Identify which cell holds the provided text, then report its (X, Y) central coordinate. 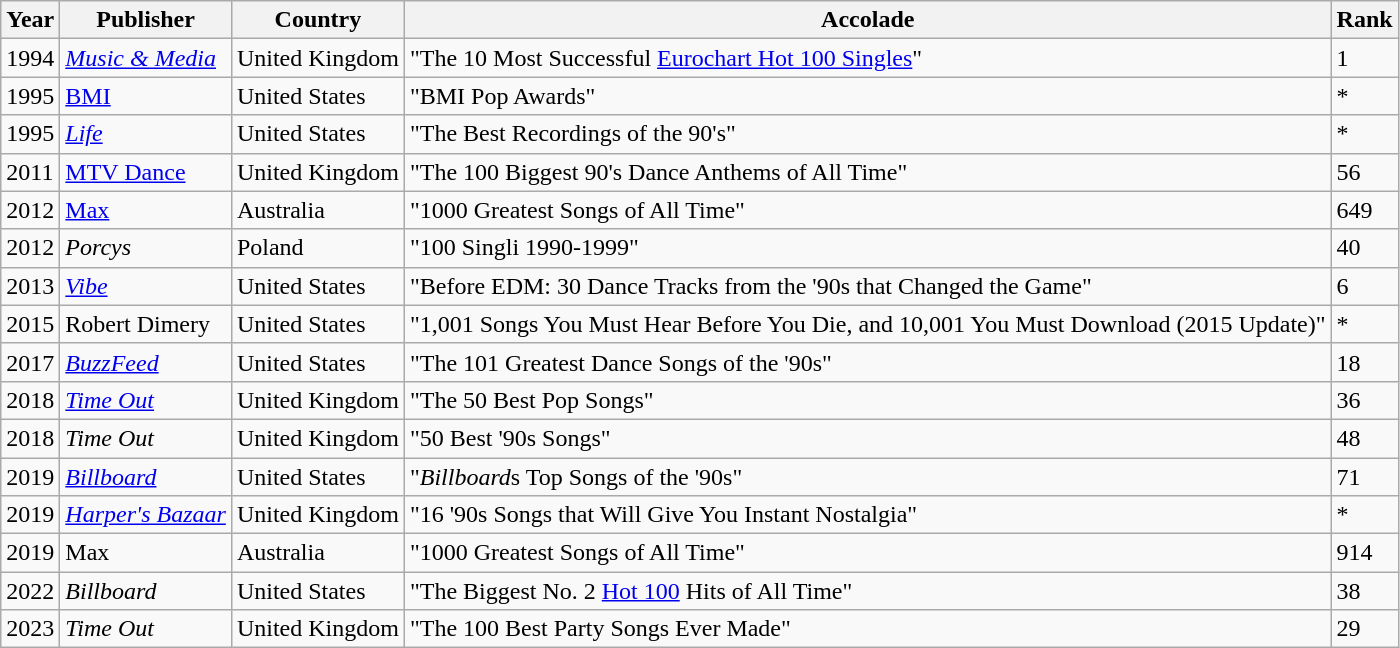
"16 '90s Songs that Will Give You Instant Nostalgia" (868, 515)
"BMI Pop Awards" (868, 96)
2023 (30, 629)
Year (30, 20)
48 (1364, 438)
Country (318, 20)
"Before EDM: 30 Dance Tracks from the '90s that Changed the Game" (868, 286)
56 (1364, 172)
BMI (146, 96)
"50 Best '90s Songs" (868, 438)
649 (1364, 210)
18 (1364, 362)
Rank (1364, 20)
BuzzFeed (146, 362)
71 (1364, 477)
"The 50 Best Pop Songs" (868, 400)
2015 (30, 324)
Music & Media (146, 58)
Poland (318, 248)
40 (1364, 248)
"The Best Recordings of the 90's" (868, 134)
2013 (30, 286)
MTV Dance (146, 172)
"1,001 Songs You Must Hear Before You Die, and 10,001 You Must Download (2015 Update)" (868, 324)
2011 (30, 172)
Publisher (146, 20)
"The Biggest No. 2 Hot 100 Hits of All Time" (868, 591)
29 (1364, 629)
"The 10 Most Successful Eurochart Hot 100 Singles" (868, 58)
Robert Dimery (146, 324)
Harper's Bazaar (146, 515)
6 (1364, 286)
"The 101 Greatest Dance Songs of the '90s" (868, 362)
"Billboards Top Songs of the '90s" (868, 477)
914 (1364, 553)
Vibe (146, 286)
Accolade (868, 20)
"The 100 Biggest 90's Dance Anthems of All Time" (868, 172)
2017 (30, 362)
"100 Singli 1990-1999" (868, 248)
1 (1364, 58)
2022 (30, 591)
Life (146, 134)
Porcys (146, 248)
1994 (30, 58)
38 (1364, 591)
"The 100 Best Party Songs Ever Made" (868, 629)
36 (1364, 400)
